Detect which cell encompasses the target text, then output its [X, Y] center coordinate. 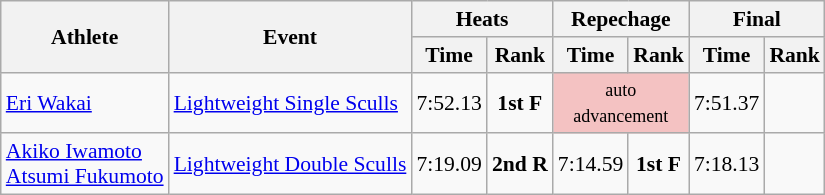
Lightweight Double Sculls [290, 164]
Repechage [621, 19]
7:52.13 [448, 102]
Final [757, 19]
Event [290, 36]
7:51.37 [726, 102]
Akiko IwamotoAtsumi Fukumoto [85, 164]
Heats [482, 19]
7:18.13 [726, 164]
Athlete [85, 36]
Lightweight Single Sculls [290, 102]
7:14.59 [590, 164]
7:19.09 [448, 164]
2nd R [520, 164]
autoadvancement [621, 102]
Eri Wakai [85, 102]
